Provide the (X, Y) coordinate of the cell's center where the given text is located.  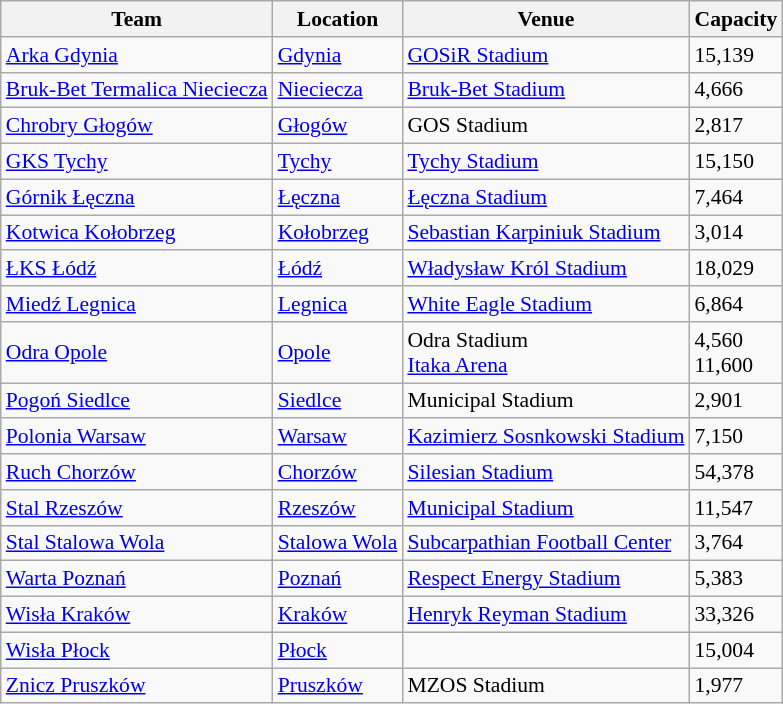
Miedź Legnica (137, 304)
Respect Energy Stadium (546, 579)
Kazimierz Sosnkowski Stadium (546, 437)
2,901 (736, 401)
Górnik Łęczna (137, 197)
Znicz Pruszków (137, 686)
Location (338, 19)
Ruch Chorzów (137, 472)
Sebastian Karpiniuk Stadium (546, 233)
Henryk Reyman Stadium (546, 615)
Łódź (338, 269)
4,666 (736, 90)
7,150 (736, 437)
15,150 (736, 162)
Pruszków (338, 686)
Kołobrzeg (338, 233)
Płock (338, 650)
Odra Opole (137, 352)
Pogoń Siedlce (137, 401)
Odra StadiumItaka Arena (546, 352)
Wisła Płock (137, 650)
Tychy (338, 162)
3,014 (736, 233)
Władysław Król Stadium (546, 269)
Wisła Kraków (137, 615)
Stal Rzeszów (137, 508)
White Eagle Stadium (546, 304)
15,004 (736, 650)
Warta Poznań (137, 579)
54,378 (736, 472)
18,029 (736, 269)
15,139 (736, 55)
Głogów (338, 126)
Team (137, 19)
Opole (338, 352)
MZOS Stadium (546, 686)
Poznań (338, 579)
Kraków (338, 615)
Arka Gdynia (137, 55)
Nieciecza (338, 90)
Silesian Stadium (546, 472)
6,864 (736, 304)
Subcarpathian Football Center (546, 543)
2,817 (736, 126)
Chrobry Głogów (137, 126)
ŁKS Łódź (137, 269)
Stalowa Wola (338, 543)
4,56011,600 (736, 352)
Venue (546, 19)
Legnica (338, 304)
GOS Stadium (546, 126)
5,383 (736, 579)
Łęczna Stadium (546, 197)
Gdynia (338, 55)
Siedlce (338, 401)
Kotwica Kołobrzeg (137, 233)
3,764 (736, 543)
GOSiR Stadium (546, 55)
1,977 (736, 686)
Warsaw (338, 437)
Tychy Stadium (546, 162)
GKS Tychy (137, 162)
11,547 (736, 508)
Chorzów (338, 472)
Stal Stalowa Wola (137, 543)
33,326 (736, 615)
Capacity (736, 19)
Rzeszów (338, 508)
Bruk-Bet Termalica Nieciecza (137, 90)
Polonia Warsaw (137, 437)
7,464 (736, 197)
Bruk-Bet Stadium (546, 90)
Łęczna (338, 197)
